Provide the (X, Y) coordinate of the cell's center where the given text is located.  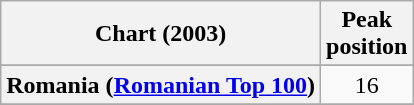
16 (367, 85)
Romania (Romanian Top 100) (161, 85)
Peakposition (367, 34)
Chart (2003) (161, 34)
